Scan for the cell matching the given text and deliver its (x, y) coordinate at center. 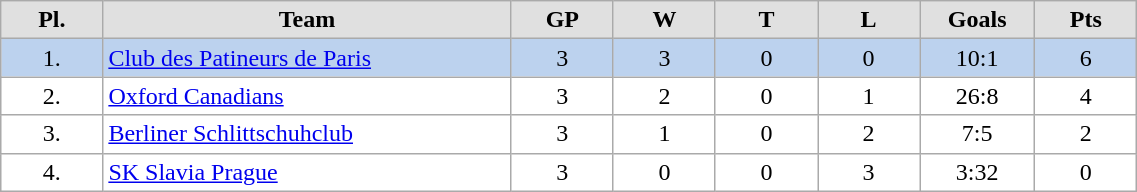
Goals (978, 20)
1. (52, 58)
Pts (1086, 20)
Oxford Canadians (307, 96)
Team (307, 20)
SK Slavia Prague (307, 172)
2. (52, 96)
6 (1086, 58)
L (869, 20)
Club des Patineurs de Paris (307, 58)
10:1 (978, 58)
26:8 (978, 96)
4 (1086, 96)
4. (52, 172)
7:5 (978, 134)
W (664, 20)
Pl. (52, 20)
T (766, 20)
Berliner Schlittschuhclub (307, 134)
3. (52, 134)
GP (562, 20)
3:32 (978, 172)
